Find where the given text appears and provide that cell's center as [x, y] coordinate. 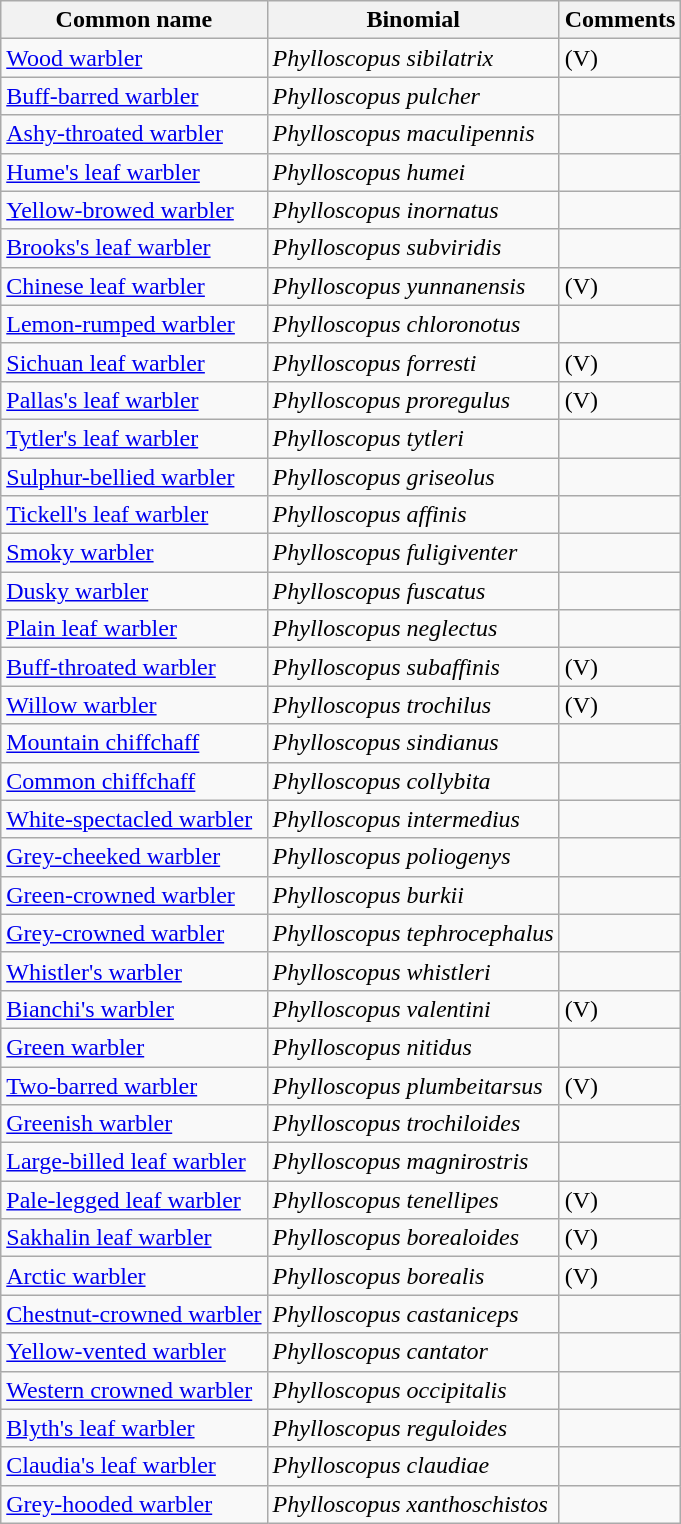
Phylloscopus trochilus [413, 705]
Phylloscopus chloronotus [413, 324]
Common chiffchaff [134, 781]
Phylloscopus plumbeitarsus [413, 1085]
Western crowned warbler [134, 1390]
Grey-hooded warbler [134, 1504]
Green-crowned warbler [134, 895]
Yellow-vented warbler [134, 1352]
Pallas's leaf warbler [134, 400]
Mountain chiffchaff [134, 743]
Common name [134, 20]
Phylloscopus yunnanensis [413, 286]
Sakhalin leaf warbler [134, 1238]
White-spectacled warbler [134, 819]
Lemon-rumped warbler [134, 324]
Phylloscopus tephrocephalus [413, 933]
Phylloscopus nitidus [413, 1047]
Grey-cheeked warbler [134, 857]
Hume's leaf warbler [134, 172]
Phylloscopus castaniceps [413, 1314]
Phylloscopus reguloides [413, 1428]
Comments [620, 20]
Willow warbler [134, 705]
Phylloscopus forresti [413, 362]
Phylloscopus occipitalis [413, 1390]
Phylloscopus griseolus [413, 477]
Phylloscopus fuscatus [413, 591]
Phylloscopus affinis [413, 515]
Phylloscopus whistleri [413, 971]
Plain leaf warbler [134, 629]
Bianchi's warbler [134, 1009]
Phylloscopus sibilatrix [413, 58]
Phylloscopus intermedius [413, 819]
Grey-crowned warbler [134, 933]
Smoky warbler [134, 553]
Phylloscopus valentini [413, 1009]
Phylloscopus pulcher [413, 96]
Phylloscopus sindianus [413, 743]
Ashy-throated warbler [134, 134]
Dusky warbler [134, 591]
Phylloscopus proregulus [413, 400]
Phylloscopus borealis [413, 1276]
Phylloscopus subviridis [413, 248]
Phylloscopus borealoides [413, 1238]
Claudia's leaf warbler [134, 1466]
Phylloscopus cantator [413, 1352]
Arctic warbler [134, 1276]
Green warbler [134, 1047]
Wood warbler [134, 58]
Tytler's leaf warbler [134, 438]
Yellow-browed warbler [134, 210]
Buff-barred warbler [134, 96]
Two-barred warbler [134, 1085]
Phylloscopus burkii [413, 895]
Chinese leaf warbler [134, 286]
Binomial [413, 20]
Phylloscopus maculipennis [413, 134]
Tickell's leaf warbler [134, 515]
Phylloscopus subaffinis [413, 667]
Whistler's warbler [134, 971]
Phylloscopus poliogenys [413, 857]
Chestnut-crowned warbler [134, 1314]
Large-billed leaf warbler [134, 1162]
Buff-throated warbler [134, 667]
Brooks's leaf warbler [134, 248]
Blyth's leaf warbler [134, 1428]
Phylloscopus tenellipes [413, 1200]
Phylloscopus xanthoschistos [413, 1504]
Greenish warbler [134, 1124]
Pale-legged leaf warbler [134, 1200]
Phylloscopus neglectus [413, 629]
Phylloscopus humei [413, 172]
Phylloscopus claudiae [413, 1466]
Phylloscopus collybita [413, 781]
Phylloscopus tytleri [413, 438]
Sichuan leaf warbler [134, 362]
Phylloscopus magnirostris [413, 1162]
Phylloscopus fuligiventer [413, 553]
Sulphur-bellied warbler [134, 477]
Phylloscopus trochiloides [413, 1124]
Phylloscopus inornatus [413, 210]
